Pinpoint the cell where the given text exists, returning its [x, y] midpoint coordinate. 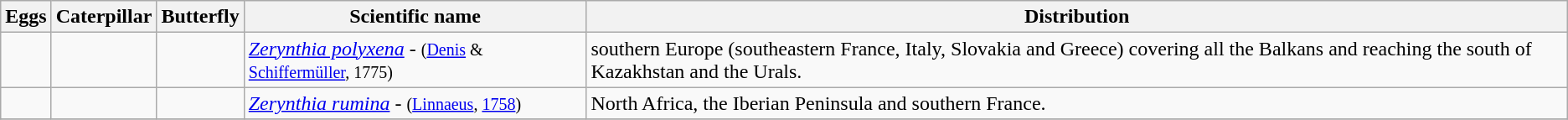
Zerynthia rumina - (Linnaeus, 1758) [415, 103]
Eggs [26, 17]
Caterpillar [104, 17]
southern Europe (southeastern France, Italy, Slovakia and Greece) covering all the Balkans and reaching the south of Kazakhstan and the Urals. [1077, 60]
North Africa, the Iberian Peninsula and southern France. [1077, 103]
Zerynthia polyxena - (Denis & Schiffermüller, 1775) [415, 60]
Scientific name [415, 17]
Distribution [1077, 17]
Butterfly [200, 17]
